Pinpoint the cell where the given text exists, returning its (x, y) midpoint coordinate. 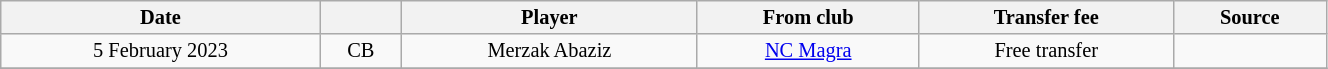
Merzak Abaziz (550, 51)
Source (1250, 17)
Date (160, 17)
NC Magra (808, 51)
Free transfer (1046, 51)
5 February 2023 (160, 51)
Transfer fee (1046, 17)
Player (550, 17)
CB (361, 51)
From club (808, 17)
